Return (X, Y) of the center of cell containing provided text 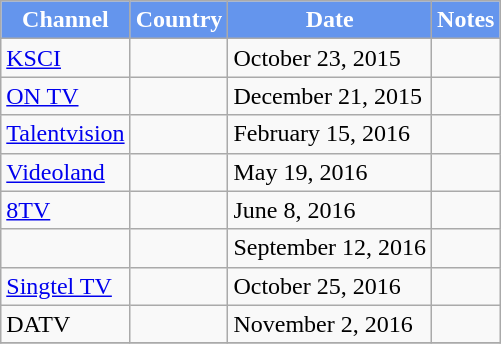
Country (179, 20)
Channel (66, 20)
8TV (66, 210)
ON TV (66, 96)
Singtel TV (66, 286)
DATV (66, 324)
Talentvision (66, 134)
May 19, 2016 (330, 172)
February 15, 2016 (330, 134)
October 25, 2016 (330, 286)
November 2, 2016 (330, 324)
December 21, 2015 (330, 96)
Date (330, 20)
KSCI (66, 58)
October 23, 2015 (330, 58)
June 8, 2016 (330, 210)
Notes (466, 20)
September 12, 2016 (330, 248)
Videoland (66, 172)
